Extract the (X, Y) coordinate from the center of the cell holding the provided text.  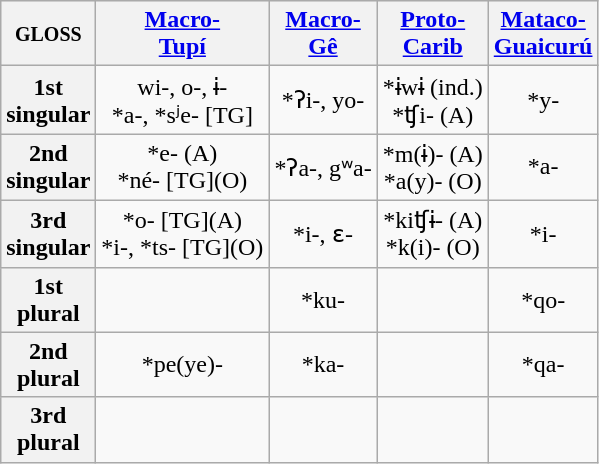
Macro-Gê (323, 34)
1st plural (48, 300)
*i-, ɛ- (323, 234)
Mataco-Guaicurú (543, 34)
3rd singular (48, 234)
*m(ɨ)- (A) *a(y)- (O) (432, 168)
*ku- (323, 300)
2nd singular (48, 168)
1st singular (48, 100)
*qo- (543, 300)
wi-, o-, ɨ- *a-, *sʲe- [TG] (182, 100)
*ʔa-, gʷa- (323, 168)
*ka- (323, 364)
3rd plural (48, 430)
*e- (A) *né- [TG](O) (182, 168)
*pe(ye)- (182, 364)
*o- [TG](A) *i-, *ts- [TG](O) (182, 234)
GLOSS (48, 34)
*a- (543, 168)
Proto-Carib (432, 34)
*y- (543, 100)
Macro-Tupí (182, 34)
*ʔi-, yo- (323, 100)
2nd plural (48, 364)
*ɨwɨ (ind.) *ʧi- (A) (432, 100)
*i- (543, 234)
*qa- (543, 364)
*kiʧɨ- (A) *k(i)- (O) (432, 234)
